Capture the cell that displays the provided text and extract its [x, y] central coordinate. 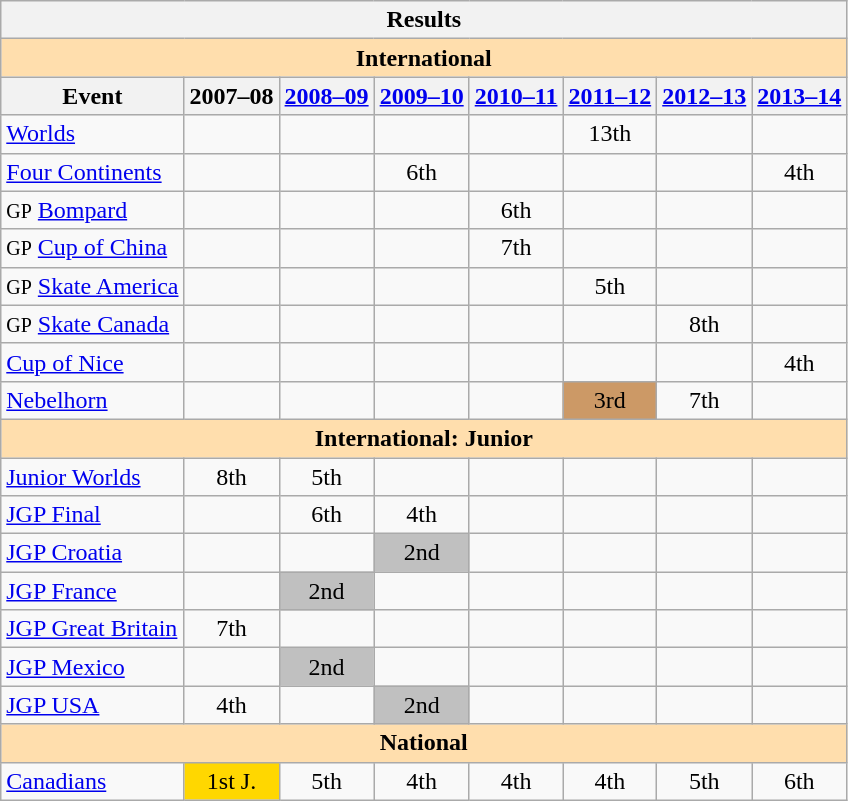
Junior Worlds [92, 477]
13th [610, 134]
Worlds [92, 134]
GP Cup of China [92, 248]
International [424, 58]
1st J. [232, 781]
JGP Croatia [92, 553]
Nebelhorn [92, 400]
National [424, 743]
GP Skate Canada [92, 324]
3rd [610, 400]
Canadians [92, 781]
2009–10 [422, 96]
2007–08 [232, 96]
2013–14 [800, 96]
GP Skate America [92, 286]
International: Junior [424, 438]
GP Bompard [92, 210]
Event [92, 96]
JGP Mexico [92, 667]
JGP USA [92, 705]
2010–11 [516, 96]
Results [424, 20]
JGP Great Britain [92, 629]
2008–09 [326, 96]
Four Continents [92, 172]
2012–13 [704, 96]
JGP France [92, 591]
2011–12 [610, 96]
Cup of Nice [92, 362]
JGP Final [92, 515]
